Determine the [X, Y] coordinate at the center of the cell enclosing the given text.  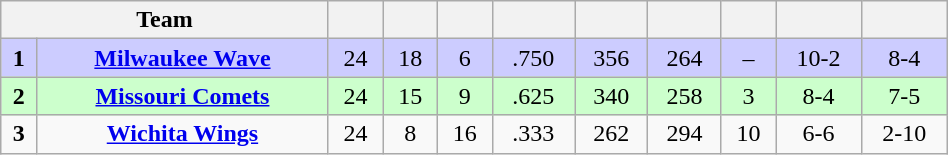
16 [464, 134]
Missouri Comets [183, 96]
9 [464, 96]
Milwaukee Wave [183, 58]
.333 [534, 134]
6 [464, 58]
.625 [534, 96]
Team [165, 20]
8 [410, 134]
.750 [534, 58]
356 [612, 58]
294 [684, 134]
6-6 [819, 134]
262 [612, 134]
18 [410, 58]
10 [748, 134]
1 [19, 58]
Wichita Wings [183, 134]
258 [684, 96]
340 [612, 96]
10-2 [819, 58]
15 [410, 96]
7-5 [904, 96]
2 [19, 96]
– [748, 58]
2-10 [904, 134]
264 [684, 58]
